Determine the [X, Y] coordinate at the center of the cell enclosing the given text.  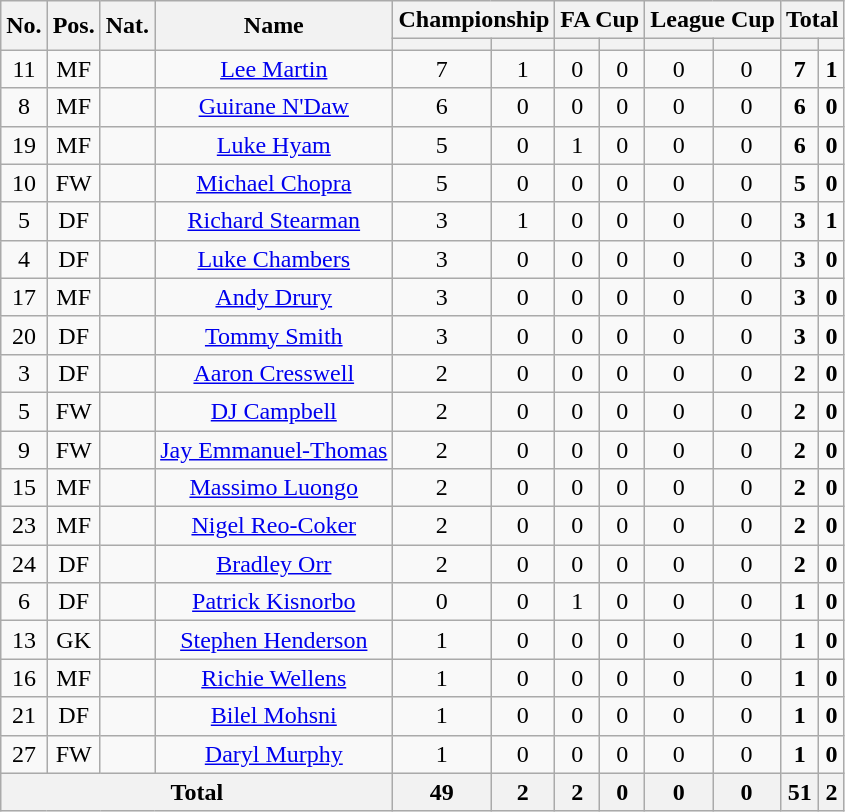
Bilel Mohsni [274, 716]
11 [24, 69]
Michael Chopra [274, 183]
17 [24, 297]
Bradley Orr [274, 564]
Luke Chambers [274, 259]
Guirane N'Daw [274, 107]
24 [24, 564]
Name [274, 26]
23 [24, 526]
49 [442, 792]
Lee Martin [274, 69]
10 [24, 183]
Andy Drury [274, 297]
Patrick Kisnorbo [274, 602]
51 [799, 792]
Championship [474, 20]
Jay Emmanuel-Thomas [274, 449]
27 [24, 754]
Richie Wellens [274, 678]
Massimo Luongo [274, 488]
No. [24, 26]
GK [74, 640]
DJ Campbell [274, 411]
Aaron Cresswell [274, 373]
13 [24, 640]
Stephen Henderson [274, 640]
21 [24, 716]
FA Cup [600, 20]
19 [24, 145]
League Cup [713, 20]
Pos. [74, 26]
Tommy Smith [274, 335]
Daryl Murphy [274, 754]
4 [24, 259]
15 [24, 488]
Nat. [127, 26]
Luke Hyam [274, 145]
9 [24, 449]
16 [24, 678]
Richard Stearman [274, 221]
Nigel Reo-Coker [274, 526]
8 [24, 107]
20 [24, 335]
